Output the [X, Y] coordinate of the center of the cell containing the given text.  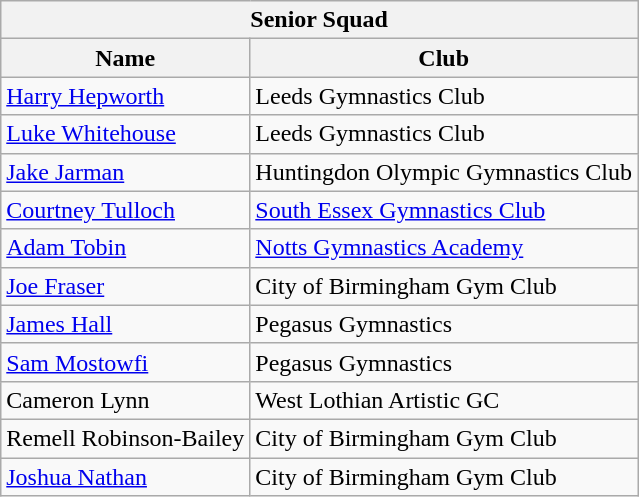
Club [444, 58]
Joshua Nathan [126, 477]
Courtney Tulloch [126, 210]
West Lothian Artistic GC [444, 400]
Adam Tobin [126, 248]
Name [126, 58]
Luke Whitehouse [126, 134]
Senior Squad [320, 20]
Notts Gymnastics Academy [444, 248]
Joe Fraser [126, 286]
James Hall [126, 324]
South Essex Gymnastics Club [444, 210]
Huntingdon Olympic Gymnastics Club [444, 172]
Jake Jarman [126, 172]
Cameron Lynn [126, 400]
Harry Hepworth [126, 96]
Sam Mostowfi [126, 362]
Remell Robinson-Bailey [126, 438]
